Return the (X, Y) coordinate for the center point of the cell that contains the specified text.  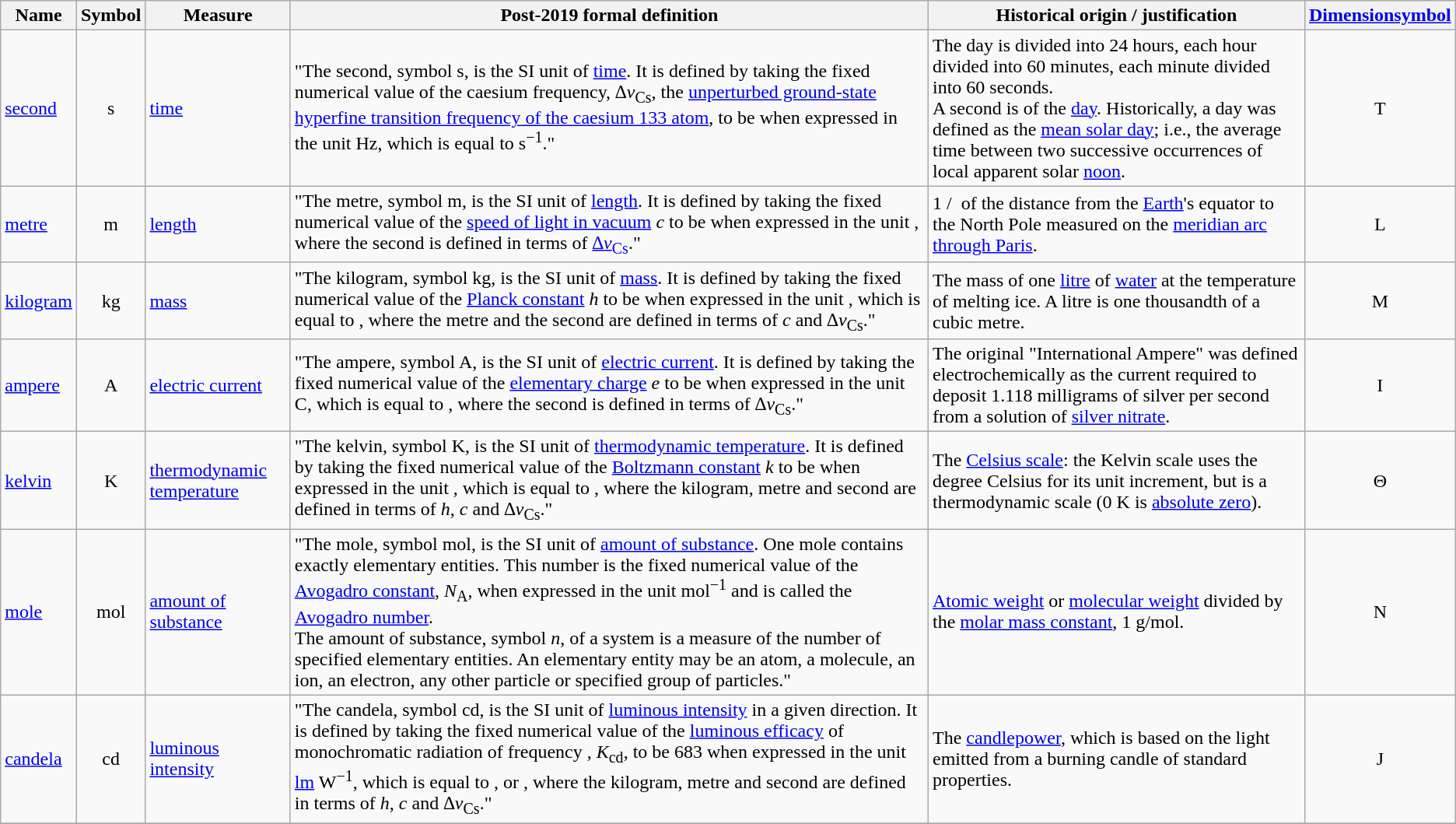
mass (218, 300)
mol (110, 612)
Measure (218, 16)
metre (39, 224)
L (1380, 224)
N (1380, 612)
Symbol (110, 16)
I (1380, 386)
ampere (39, 386)
Historical origin / justification (1116, 16)
thermodynamic temperature (218, 481)
time (218, 108)
1 / of the distance from the Earth's equator to the North Pole measured on the meridian arc through Paris. (1116, 224)
kg (110, 300)
Name (39, 16)
luminous intensity (218, 759)
kilogram (39, 300)
J (1380, 759)
amount of substance (218, 612)
candela (39, 759)
mole (39, 612)
Θ (1380, 481)
Post-2019 formal definition (609, 16)
electric current (218, 386)
K (110, 481)
The candlepower, which is based on the light emitted from a burning candle of standard properties. (1116, 759)
M (1380, 300)
Atomic weight or molecular weight divided by the molar mass constant, 1 g/mol. (1116, 612)
Dimensionsymbol (1380, 16)
kelvin (39, 481)
The mass of one litre of water at the temperature of melting ice. A litre is one thousandth of a cubic metre. (1116, 300)
m (110, 224)
The Celsius scale: the Kelvin scale uses the degree Celsius for its unit increment, but is a thermodynamic scale (0 K is absolute zero). (1116, 481)
cd (110, 759)
second (39, 108)
s (110, 108)
T (1380, 108)
A (110, 386)
length (218, 224)
